Scan for the cell matching the given text and deliver its [x, y] coordinate at center. 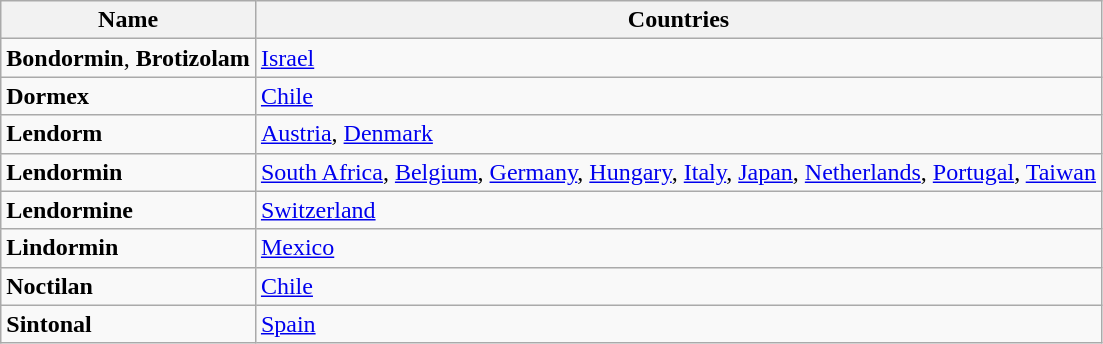
Lendormine [128, 210]
Israel [678, 58]
Lindormin [128, 248]
Austria, Denmark [678, 134]
Name [128, 20]
Spain [678, 324]
Bondormin, Brotizolam [128, 58]
Switzerland [678, 210]
South Africa, Belgium, Germany, Hungary, Italy, Japan, Netherlands, Portugal, Taiwan [678, 172]
Dormex [128, 96]
Countries [678, 20]
Mexico [678, 248]
Lendormin [128, 172]
Noctilan [128, 286]
Lendorm [128, 134]
Sintonal [128, 324]
